For the text-containing cell, return its midpoint in (x, y) coordinate format. 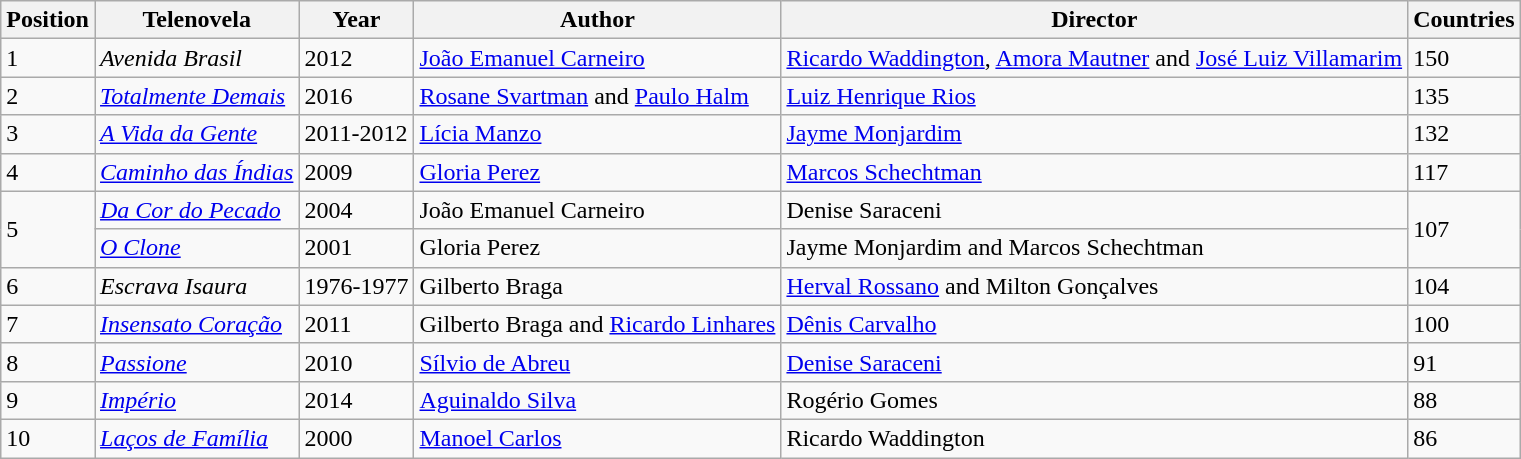
Jayme Monjardim and Marcos Schechtman (1094, 248)
1976-1977 (356, 286)
2 (48, 96)
Escrava Isaura (196, 286)
104 (1464, 286)
Telenovela (196, 20)
Position (48, 20)
2009 (356, 172)
Laços de Família (196, 438)
150 (1464, 58)
Insensato Coração (196, 324)
2016 (356, 96)
Gilberto Braga and Ricardo Linhares (598, 324)
Jayme Monjardim (1094, 134)
Director (1094, 20)
2014 (356, 400)
Caminho das Índias (196, 172)
9 (48, 400)
86 (1464, 438)
107 (1464, 229)
2011 (356, 324)
Marcos Schechtman (1094, 172)
Herval Rossano and Milton Gonçalves (1094, 286)
Countries (1464, 20)
100 (1464, 324)
Rogério Gomes (1094, 400)
Sílvio de Abreu (598, 362)
Manoel Carlos (598, 438)
91 (1464, 362)
Totalmente Demais (196, 96)
Year (356, 20)
3 (48, 134)
2010 (356, 362)
8 (48, 362)
Dênis Carvalho (1094, 324)
132 (1464, 134)
Rosane Svartman and Paulo Halm (598, 96)
1 (48, 58)
6 (48, 286)
A Vida da Gente (196, 134)
Passione (196, 362)
Luiz Henrique Rios (1094, 96)
Lícia Manzo (598, 134)
10 (48, 438)
Da Cor do Pecado (196, 210)
O Clone (196, 248)
Ricardo Waddington, Amora Mautner and José Luiz Villamarim (1094, 58)
Ricardo Waddington (1094, 438)
4 (48, 172)
135 (1464, 96)
2011-2012 (356, 134)
5 (48, 229)
Império (196, 400)
88 (1464, 400)
Author (598, 20)
2004 (356, 210)
2001 (356, 248)
Aguinaldo Silva (598, 400)
2012 (356, 58)
117 (1464, 172)
Avenida Brasil (196, 58)
Gilberto Braga (598, 286)
2000 (356, 438)
7 (48, 324)
